Find where the given text appears and provide that cell's center as (X, Y) coordinate. 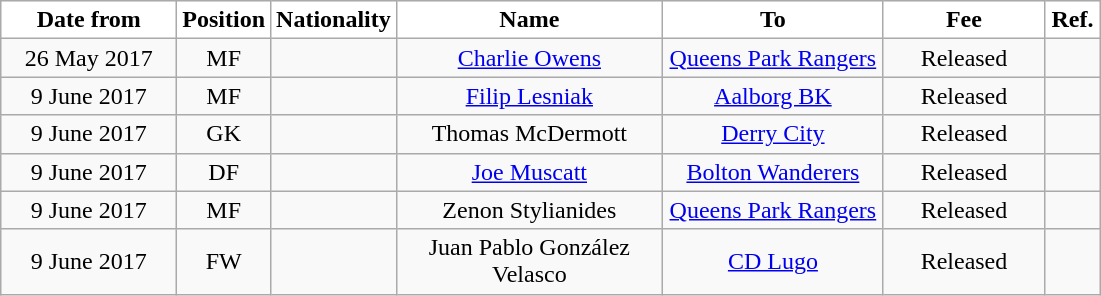
26 May 2017 (89, 58)
Charlie Owens (529, 58)
Fee (964, 20)
Derry City (772, 134)
Filip Lesniak (529, 96)
Position (224, 20)
Juan Pablo González Velasco (529, 262)
Ref. (1072, 20)
Joe Muscatt (529, 172)
Nationality (334, 20)
DF (224, 172)
Thomas McDermott (529, 134)
Zenon Stylianides (529, 210)
Date from (89, 20)
Name (529, 20)
Bolton Wanderers (772, 172)
CD Lugo (772, 262)
GK (224, 134)
To (772, 20)
Aalborg BK (772, 96)
FW (224, 262)
